Find where the given text appears and provide that cell's center as (x, y) coordinate. 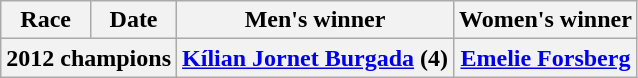
Women's winner (546, 20)
Men's winner (316, 20)
Kílian Jornet Burgada (4) (316, 58)
Race (46, 20)
Date (134, 20)
2012 champions (89, 58)
Emelie Forsberg (546, 58)
